Find where the given text appears and provide that cell's center as [x, y] coordinate. 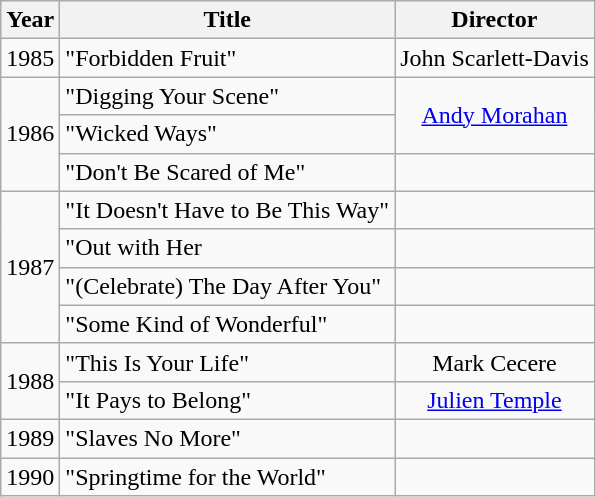
"It Pays to Belong" [228, 400]
1990 [30, 477]
1987 [30, 267]
Julien Temple [495, 400]
Director [495, 20]
"Don't Be Scared of Me" [228, 172]
"Springtime for the World" [228, 477]
"It Doesn't Have to Be This Way" [228, 210]
Mark Cecere [495, 362]
John Scarlett-Davis [495, 58]
1989 [30, 438]
Title [228, 20]
"Digging Your Scene" [228, 96]
"Forbidden Fruit" [228, 58]
1988 [30, 381]
"This Is Your Life" [228, 362]
"Some Kind of Wonderful" [228, 324]
1986 [30, 134]
Year [30, 20]
"(Celebrate) The Day After You" [228, 286]
"Wicked Ways" [228, 134]
Andy Morahan [495, 115]
"Out with Her [228, 248]
1985 [30, 58]
"Slaves No More" [228, 438]
